Find where the given text appears and provide that cell's center as (x, y) coordinate. 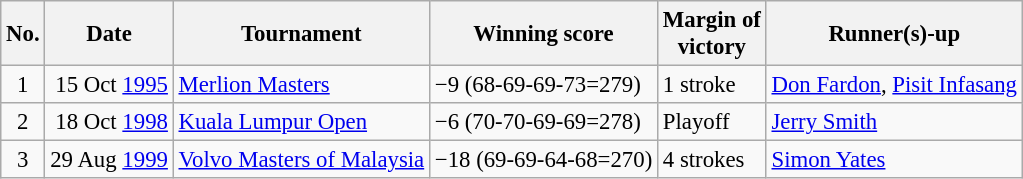
Volvo Masters of Malaysia (301, 160)
1 stroke (712, 85)
Playoff (712, 122)
Simon Yates (894, 160)
−6 (70-70-69-69=278) (544, 122)
15 Oct 1995 (109, 85)
Tournament (301, 34)
Winning score (544, 34)
No. (23, 34)
29 Aug 1999 (109, 160)
Runner(s)-up (894, 34)
Merlion Masters (301, 85)
4 strokes (712, 160)
−9 (68-69-69-73=279) (544, 85)
Margin ofvictory (712, 34)
2 (23, 122)
Kuala Lumpur Open (301, 122)
Jerry Smith (894, 122)
−18 (69-69-64-68=270) (544, 160)
Date (109, 34)
3 (23, 160)
1 (23, 85)
Don Fardon, Pisit Infasang (894, 85)
18 Oct 1998 (109, 122)
